Determine the [X, Y] coordinate at the center of the cell enclosing the given text.  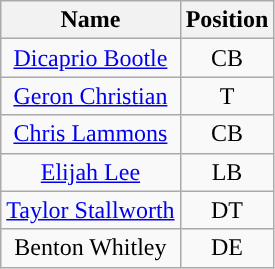
Benton Whitley [90, 248]
Geron Christian [90, 96]
Taylor Stallworth [90, 210]
Chris Lammons [90, 134]
Name [90, 20]
Elijah Lee [90, 172]
DE [227, 248]
Dicaprio Bootle [90, 58]
LB [227, 172]
DT [227, 210]
Position [227, 20]
T [227, 96]
